Detect which cell encompasses the target text, then output its (x, y) center coordinate. 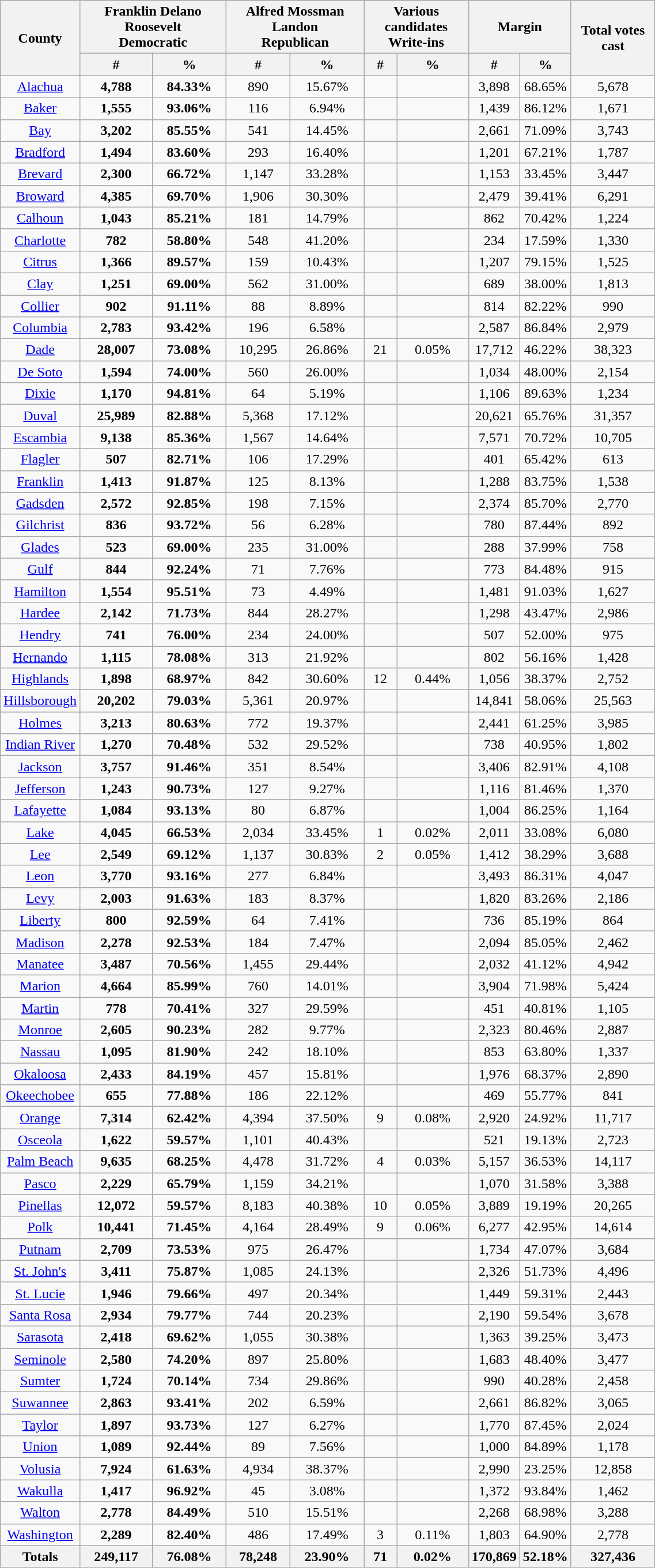
6,277 (494, 1227)
741 (116, 635)
45 (258, 1491)
20,202 (116, 701)
3 (380, 1535)
2,229 (116, 1183)
14.64% (327, 438)
Marion (40, 986)
159 (258, 262)
48.40% (545, 1359)
81.46% (545, 789)
655 (116, 1096)
80.46% (545, 1030)
84.48% (545, 569)
17,712 (494, 350)
Monroe (40, 1030)
92.44% (190, 1447)
2,142 (116, 613)
22.12% (327, 1096)
69.62% (190, 1337)
0.03% (432, 1162)
70.72% (545, 438)
38,323 (613, 350)
2,289 (116, 1535)
521 (494, 1140)
Broward (40, 196)
6.59% (327, 1403)
Glades (40, 547)
1,234 (613, 394)
Pinellas (40, 1205)
836 (116, 525)
64.90% (545, 1535)
79.66% (190, 1293)
71.98% (545, 986)
469 (494, 1096)
9,635 (116, 1162)
3,473 (613, 1337)
1,116 (494, 789)
1,803 (494, 1535)
853 (494, 1052)
510 (258, 1513)
4,045 (116, 832)
1,413 (116, 481)
3,904 (494, 986)
Jefferson (40, 789)
Citrus (40, 262)
59.31% (545, 1293)
85.05% (545, 942)
293 (258, 152)
24.92% (545, 1118)
3,213 (116, 723)
25,989 (116, 416)
68.37% (545, 1074)
1,671 (613, 108)
42.95% (545, 1227)
890 (258, 86)
85.70% (545, 503)
15.81% (327, 1074)
46.22% (545, 350)
85.19% (545, 920)
7.56% (327, 1447)
8.13% (327, 481)
4,394 (258, 1118)
814 (494, 306)
Union (40, 1447)
16.40% (327, 152)
Okaloosa (40, 1074)
8.54% (327, 767)
29.86% (327, 1381)
20.34% (327, 1293)
Franklin Delano RooseveltDemocratic (153, 27)
91.87% (190, 481)
1,153 (494, 174)
1,555 (116, 108)
28,007 (116, 350)
15.51% (327, 1513)
1,372 (494, 1491)
2,268 (494, 1513)
Dixie (40, 394)
202 (258, 1403)
55.77% (545, 1096)
541 (258, 130)
78,248 (258, 1556)
Orange (40, 1118)
7.47% (327, 942)
3,985 (613, 723)
67.21% (545, 152)
61.63% (190, 1469)
773 (494, 569)
65.42% (545, 459)
5,361 (258, 701)
800 (116, 920)
351 (258, 767)
1,288 (494, 481)
Dade (40, 350)
2,723 (613, 1140)
69.70% (190, 196)
8.89% (327, 306)
1,554 (116, 591)
Various candidatesWrite-ins (417, 27)
7,314 (116, 1118)
Flagler (40, 459)
3,202 (116, 130)
30.60% (327, 679)
Baker (40, 108)
43.47% (545, 613)
1,787 (613, 152)
Escambia (40, 438)
562 (258, 284)
1,724 (116, 1381)
59.54% (545, 1315)
91.46% (190, 767)
3,770 (116, 876)
3,678 (613, 1315)
3,447 (613, 174)
52.18% (545, 1556)
Hendry (40, 635)
5,368 (258, 416)
71.45% (190, 1227)
20.97% (327, 701)
1,449 (494, 1293)
26.00% (327, 372)
25.80% (327, 1359)
78.08% (190, 657)
6.87% (327, 811)
93.06% (190, 108)
20.23% (327, 1315)
62.42% (190, 1118)
63.80% (545, 1052)
0.08% (432, 1118)
2,979 (613, 328)
1,417 (116, 1491)
2,580 (116, 1359)
15.67% (327, 86)
3,411 (116, 1271)
2 (380, 854)
1,897 (116, 1425)
1,976 (494, 1074)
2,587 (494, 328)
1,337 (613, 1052)
86.25% (545, 811)
71.73% (190, 613)
2,934 (116, 1315)
17.59% (545, 240)
38.29% (545, 854)
66.53% (190, 832)
Gilchrist (40, 525)
37.99% (545, 547)
1,251 (116, 284)
780 (494, 525)
6.58% (327, 328)
1,813 (613, 284)
85.21% (190, 218)
Volusia (40, 1469)
1,270 (116, 745)
1,567 (258, 438)
93.84% (545, 1491)
Nassau (40, 1052)
842 (258, 679)
8,183 (258, 1205)
86.84% (545, 328)
2,605 (116, 1030)
3,743 (613, 130)
84.49% (190, 1513)
1,034 (494, 372)
31.58% (545, 1183)
1,055 (258, 1337)
Margin (520, 27)
401 (494, 459)
9.77% (327, 1030)
9.27% (327, 789)
17.29% (327, 459)
4,385 (116, 196)
1,622 (116, 1140)
Manatee (40, 964)
1,004 (494, 811)
84.19% (190, 1074)
70.48% (190, 745)
23.90% (327, 1556)
497 (258, 1293)
Collier (40, 306)
40.38% (327, 1205)
1,462 (613, 1491)
196 (258, 328)
73.53% (190, 1249)
83.75% (545, 481)
2,433 (116, 1074)
782 (116, 240)
2,300 (116, 174)
66.72% (190, 174)
841 (613, 1096)
2,024 (613, 1425)
19.19% (545, 1205)
7.76% (327, 569)
1,802 (613, 745)
1,683 (494, 1359)
4,164 (258, 1227)
38.00% (545, 284)
21 (380, 350)
2,783 (116, 328)
84.89% (545, 1447)
5,424 (613, 986)
St. Lucie (40, 1293)
3,493 (494, 876)
17.12% (327, 416)
10 (380, 1205)
Sarasota (40, 1337)
82.91% (545, 767)
2,709 (116, 1249)
Duval (40, 416)
65.79% (190, 1183)
1,170 (116, 394)
Jackson (40, 767)
Clay (40, 284)
1,412 (494, 854)
2,034 (258, 832)
1,481 (494, 591)
738 (494, 745)
1,820 (494, 898)
28.49% (327, 1227)
862 (494, 218)
19.13% (545, 1140)
Madison (40, 942)
81.90% (190, 1052)
84.33% (190, 86)
2,890 (613, 1074)
1 (380, 832)
80 (258, 811)
65.76% (545, 416)
Levy (40, 898)
2,770 (613, 503)
Leon (40, 876)
40.43% (327, 1140)
1,734 (494, 1249)
4,496 (613, 1271)
14.79% (327, 218)
5.19% (327, 394)
2,863 (116, 1403)
2,323 (494, 1030)
902 (116, 306)
Gadsden (40, 503)
2,441 (494, 723)
864 (613, 920)
1,594 (116, 372)
47.07% (545, 1249)
30.30% (327, 196)
14.01% (327, 986)
29.59% (327, 1008)
88 (258, 306)
4,478 (258, 1162)
Wakulla (40, 1491)
2,190 (494, 1315)
83.26% (545, 898)
1,159 (258, 1183)
12,858 (613, 1469)
Polk (40, 1227)
70.41% (190, 1008)
34.21% (327, 1183)
1,000 (494, 1447)
6.84% (327, 876)
40.95% (545, 745)
532 (258, 745)
288 (494, 547)
31,357 (613, 416)
772 (258, 723)
1,330 (613, 240)
1,089 (116, 1447)
778 (116, 1008)
186 (258, 1096)
14,841 (494, 701)
457 (258, 1074)
86.31% (545, 876)
689 (494, 284)
2,549 (116, 854)
2,752 (613, 679)
523 (116, 547)
Putnam (40, 1249)
4,108 (613, 767)
125 (258, 481)
58.06% (545, 701)
26.47% (327, 1249)
68.65% (545, 86)
70.42% (545, 218)
2,572 (116, 503)
Alfred Mossman LandonRepublican (295, 27)
Suwannee (40, 1403)
2,094 (494, 942)
58.80% (190, 240)
486 (258, 1535)
4,664 (116, 986)
Okeechobee (40, 1096)
1,056 (494, 679)
91.11% (190, 306)
0.11% (432, 1535)
3,757 (116, 767)
93.41% (190, 1403)
3,388 (613, 1183)
1,366 (116, 262)
548 (258, 240)
93.16% (190, 876)
2,418 (116, 1337)
1,137 (258, 854)
76.08% (190, 1556)
93.13% (190, 811)
6,080 (613, 832)
87.45% (545, 1425)
3,406 (494, 767)
33.08% (545, 832)
Lee (40, 854)
2,154 (613, 372)
6.27% (327, 1425)
0.06% (432, 1227)
91.03% (545, 591)
De Soto (40, 372)
74.00% (190, 372)
68.97% (190, 679)
2,990 (494, 1469)
242 (258, 1052)
Hernando (40, 657)
2,003 (116, 898)
1,147 (258, 174)
31.72% (327, 1162)
82.71% (190, 459)
94.81% (190, 394)
85.99% (190, 986)
73 (258, 591)
2,479 (494, 196)
Taylor (40, 1425)
1,085 (258, 1271)
Highlands (40, 679)
56 (258, 525)
89.63% (545, 394)
1,428 (613, 657)
7,924 (116, 1469)
Brevard (40, 174)
39.25% (545, 1337)
Alachua (40, 86)
24.13% (327, 1271)
282 (258, 1030)
28.27% (327, 613)
0.44% (432, 679)
Bay (40, 130)
40.28% (545, 1381)
30.38% (327, 1337)
1,043 (116, 218)
313 (258, 657)
12 (380, 679)
11,717 (613, 1118)
79.15% (545, 262)
92.24% (190, 569)
6,291 (613, 196)
734 (258, 1381)
1,164 (613, 811)
St. John's (40, 1271)
4,047 (613, 876)
Gulf (40, 569)
82.88% (190, 416)
1,455 (258, 964)
183 (258, 898)
51.73% (545, 1271)
736 (494, 920)
758 (613, 547)
37.50% (327, 1118)
36.53% (545, 1162)
20,621 (494, 416)
10,295 (258, 350)
Liberty (40, 920)
1,084 (116, 811)
3,065 (613, 1403)
1,439 (494, 108)
70.14% (190, 1381)
89.57% (190, 262)
1,201 (494, 152)
83.60% (190, 152)
327,436 (613, 1556)
1,115 (116, 657)
17.49% (327, 1535)
1,095 (116, 1052)
915 (613, 569)
10.43% (327, 262)
Holmes (40, 723)
82.22% (545, 306)
73.08% (190, 350)
85.36% (190, 438)
61.25% (545, 723)
19.37% (327, 723)
2,458 (613, 1381)
71.09% (545, 130)
1,525 (613, 262)
1,243 (116, 789)
1,370 (613, 789)
897 (258, 1359)
1,538 (613, 481)
2,443 (613, 1293)
2,278 (116, 942)
4,942 (613, 964)
14,117 (613, 1162)
2,887 (613, 1030)
Walton (40, 1513)
12,072 (116, 1205)
Sumter (40, 1381)
76.00% (190, 635)
Martin (40, 1008)
4.49% (327, 591)
7.15% (327, 503)
Total votes cast (613, 38)
3,288 (613, 1513)
3,898 (494, 86)
181 (258, 218)
County (40, 38)
93.42% (190, 328)
2,374 (494, 503)
1,224 (613, 218)
1,946 (116, 1293)
1,070 (494, 1183)
6.28% (327, 525)
9,138 (116, 438)
116 (258, 108)
24.00% (327, 635)
91.63% (190, 898)
82.40% (190, 1535)
30.83% (327, 854)
96.92% (190, 1491)
1,494 (116, 152)
52.00% (545, 635)
1,101 (258, 1140)
41.20% (327, 240)
3,889 (494, 1205)
2,186 (613, 898)
Totals (40, 1556)
2,032 (494, 964)
21.92% (327, 657)
277 (258, 876)
6.94% (327, 108)
90.23% (190, 1030)
48.00% (545, 372)
90.73% (190, 789)
1,906 (258, 196)
56.16% (545, 657)
92.53% (190, 942)
106 (258, 459)
8.37% (327, 898)
39.41% (545, 196)
86.12% (545, 108)
Washington (40, 1535)
26.86% (327, 350)
Calhoun (40, 218)
74.20% (190, 1359)
Osceola (40, 1140)
4 (380, 1162)
85.55% (190, 130)
70.56% (190, 964)
93.73% (190, 1425)
249,117 (116, 1556)
95.51% (190, 591)
235 (258, 547)
92.85% (190, 503)
69.12% (190, 854)
14.45% (327, 130)
7,571 (494, 438)
79.77% (190, 1315)
18.10% (327, 1052)
327 (258, 1008)
170,869 (494, 1556)
198 (258, 503)
80.63% (190, 723)
14,614 (613, 1227)
1,106 (494, 394)
4,788 (116, 86)
5,678 (613, 86)
451 (494, 1008)
3,684 (613, 1249)
2,986 (613, 613)
Hardee (40, 613)
1,178 (613, 1447)
79.03% (190, 701)
33.28% (327, 174)
802 (494, 657)
10,705 (613, 438)
92.59% (190, 920)
Columbia (40, 328)
613 (613, 459)
89 (258, 1447)
1,105 (613, 1008)
1,898 (116, 679)
Lafayette (40, 811)
3,487 (116, 964)
77.88% (190, 1096)
5,157 (494, 1162)
1,363 (494, 1337)
3.08% (327, 1491)
29.44% (327, 964)
Charlotte (40, 240)
23.25% (545, 1469)
68.25% (190, 1162)
40.81% (545, 1008)
2,011 (494, 832)
87.44% (545, 525)
1,298 (494, 613)
68.98% (545, 1513)
Santa Rosa (40, 1315)
1,627 (613, 591)
760 (258, 986)
41.12% (545, 964)
1,207 (494, 262)
4,934 (258, 1469)
184 (258, 942)
2,326 (494, 1271)
75.87% (190, 1271)
Hillsborough (40, 701)
25,563 (613, 701)
744 (258, 1315)
7.41% (327, 920)
892 (613, 525)
Seminole (40, 1359)
Palm Beach (40, 1162)
2,920 (494, 1118)
86.82% (545, 1403)
3,477 (613, 1359)
Franklin (40, 481)
20,265 (613, 1205)
560 (258, 372)
Lake (40, 832)
Hamilton (40, 591)
93.72% (190, 525)
1,770 (494, 1425)
2,462 (613, 942)
Indian River (40, 745)
29.52% (327, 745)
Bradford (40, 152)
3,688 (613, 854)
10,441 (116, 1227)
Pasco (40, 1183)
